Identify which cell holds the provided text, then report its (X, Y) central coordinate. 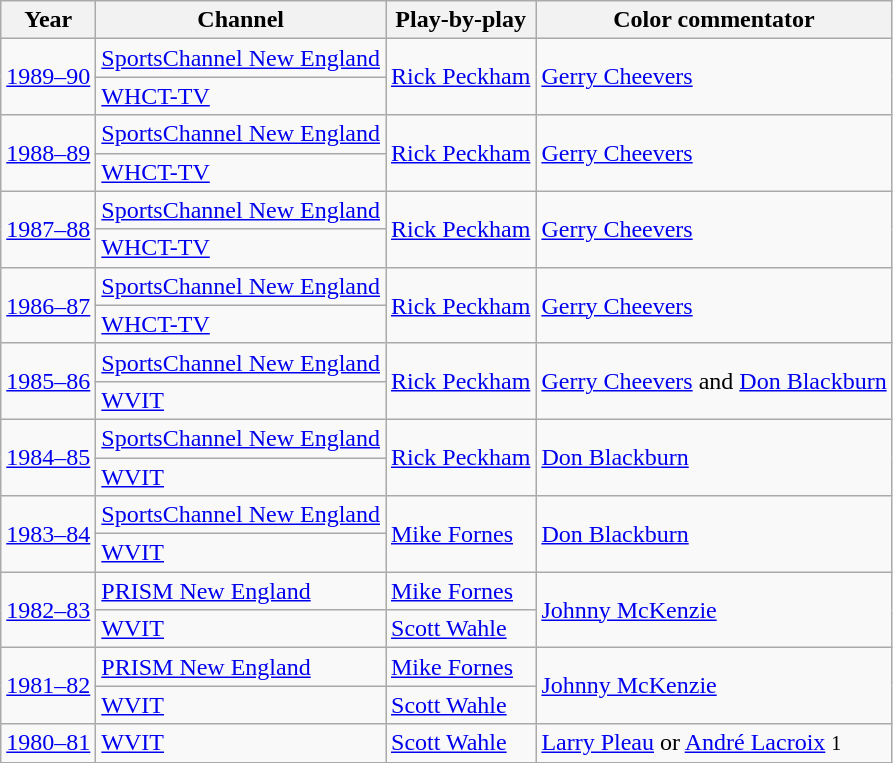
1987–88 (48, 229)
1985–86 (48, 381)
1982–83 (48, 610)
Gerry Cheevers and Don Blackburn (714, 381)
1983–84 (48, 534)
Play-by-play (461, 20)
1988–89 (48, 153)
Year (48, 20)
1981–82 (48, 686)
1980–81 (48, 743)
1984–85 (48, 457)
1989–90 (48, 77)
Channel (241, 20)
Color commentator (714, 20)
1986–87 (48, 305)
Larry Pleau or André Lacroix 1 (714, 743)
